Pinpoint the cell where the given text exists, returning its (x, y) midpoint coordinate. 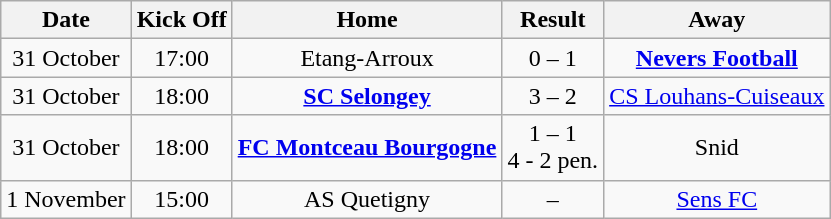
Kick Off (182, 20)
FC Montceau Bourgogne (367, 148)
0 – 1 (553, 58)
Nevers Football (717, 58)
Home (367, 20)
SC Selongey (367, 96)
Sens FC (717, 199)
Result (553, 20)
Date (66, 20)
1 November (66, 199)
17:00 (182, 58)
1 – 1 4 - 2 pen. (553, 148)
AS Quetigny (367, 199)
15:00 (182, 199)
Away (717, 20)
– (553, 199)
3 – 2 (553, 96)
CS Louhans-Cuiseaux (717, 96)
Etang-Arroux (367, 58)
Snid (717, 148)
